Extract the (x, y) coordinate from the center of the cell holding the provided text.  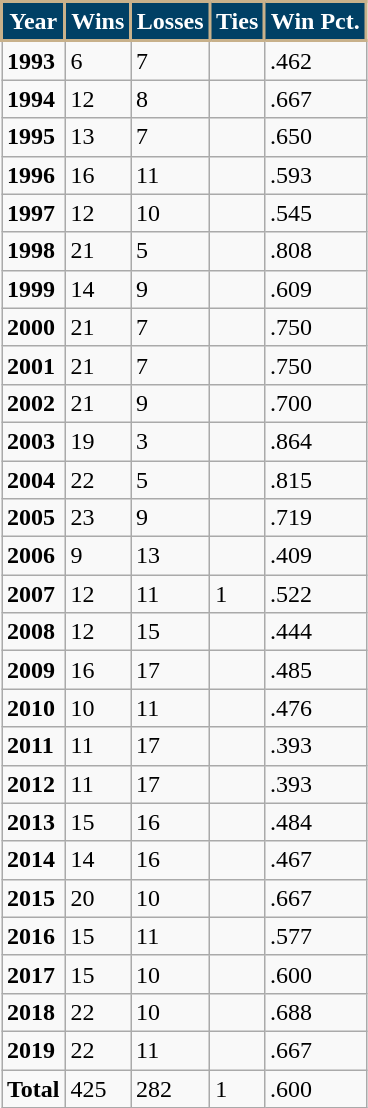
2008 (34, 632)
1997 (34, 213)
2009 (34, 670)
2016 (34, 936)
.476 (316, 708)
2013 (34, 822)
2004 (34, 479)
20 (98, 898)
.545 (316, 213)
Year (34, 22)
.815 (316, 479)
2018 (34, 1012)
1993 (34, 60)
.688 (316, 1012)
Ties (238, 22)
19 (98, 441)
.700 (316, 403)
.719 (316, 518)
8 (170, 99)
1995 (34, 137)
2012 (34, 784)
.808 (316, 251)
2014 (34, 860)
.462 (316, 60)
2000 (34, 327)
23 (98, 518)
2001 (34, 365)
425 (98, 1089)
1999 (34, 289)
1998 (34, 251)
.577 (316, 936)
Win Pct. (316, 22)
Wins (98, 22)
2002 (34, 403)
Losses (170, 22)
Total (34, 1089)
2003 (34, 441)
2017 (34, 974)
282 (170, 1089)
2011 (34, 746)
2010 (34, 708)
.522 (316, 594)
.864 (316, 441)
2007 (34, 594)
2005 (34, 518)
.609 (316, 289)
2006 (34, 556)
2019 (34, 1050)
.409 (316, 556)
.593 (316, 175)
1994 (34, 99)
6 (98, 60)
2015 (34, 898)
.444 (316, 632)
.485 (316, 670)
.650 (316, 137)
3 (170, 441)
.484 (316, 822)
.467 (316, 860)
1996 (34, 175)
